Detect which cell encompasses the target text, then output its [X, Y] center coordinate. 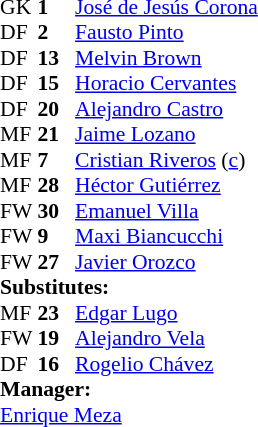
Melvin Brown [166, 58]
13 [57, 58]
Maxi Biancucchi [166, 237]
16 [57, 364]
23 [57, 313]
Alejandro Vela [166, 339]
Jaime Lozano [166, 135]
Héctor Gutiérrez [166, 185]
Edgar Lugo [166, 313]
Horacio Cervantes [166, 83]
19 [57, 339]
27 [57, 262]
20 [57, 109]
15 [57, 83]
7 [57, 160]
Emanuel Villa [166, 211]
Cristian Riveros (c) [166, 160]
Rogelio Chávez [166, 364]
Substitutes: [129, 287]
2 [57, 33]
9 [57, 237]
Alejandro Castro [166, 109]
21 [57, 135]
Fausto Pinto [166, 33]
30 [57, 211]
Javier Orozco [166, 262]
28 [57, 185]
Manager: [129, 389]
